Pinpoint the cell where the given text exists, returning its (x, y) midpoint coordinate. 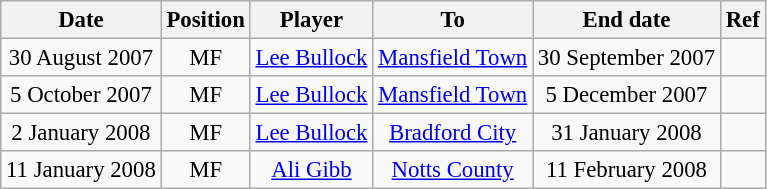
Ali Gibb (312, 170)
Notts County (453, 170)
30 September 2007 (627, 58)
End date (627, 20)
To (453, 20)
Date (81, 20)
Position (206, 20)
11 January 2008 (81, 170)
2 January 2008 (81, 133)
5 October 2007 (81, 95)
31 January 2008 (627, 133)
Ref (742, 20)
30 August 2007 (81, 58)
Bradford City (453, 133)
11 February 2008 (627, 170)
Player (312, 20)
5 December 2007 (627, 95)
